Determine the [x, y] coordinate at the center of the cell enclosing the given text.  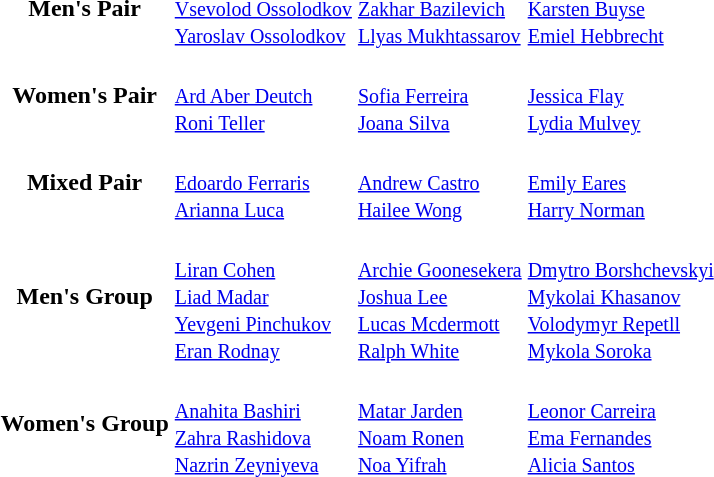
Liran CohenLiad MadarYevgeni PinchukovEran Rodnay [263, 296]
Andrew CastroHailee Wong [440, 182]
Edoardo FerrarisArianna Luca [263, 182]
Ard Aber DeutchRoni Teller [263, 95]
Archie GoonesekeraJoshua LeeLucas McdermottRalph White [440, 296]
Sofia FerreiraJoana Silva [440, 95]
